For the text-containing cell, return its midpoint in [X, Y] coordinate format. 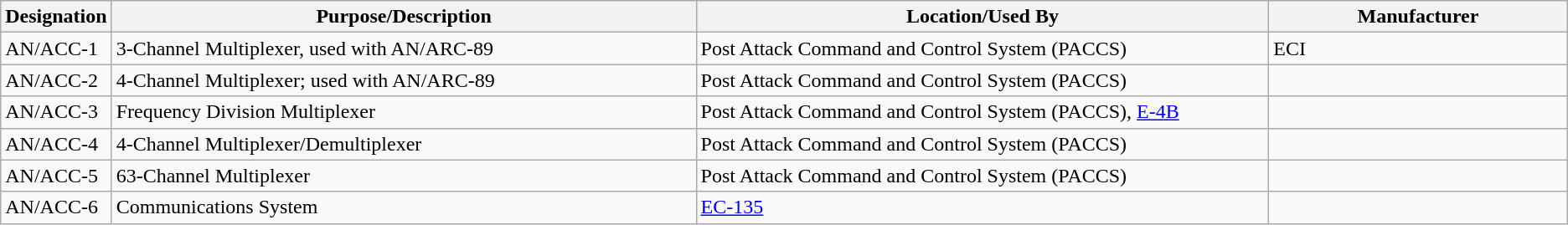
Manufacturer [1419, 17]
63-Channel Multiplexer [404, 176]
Frequency Division Multiplexer [404, 112]
AN/ACC-2 [56, 80]
Communications System [404, 207]
Purpose/Description [404, 17]
AN/ACC-4 [56, 144]
4-Channel Multiplexer; used with AN/ARC-89 [404, 80]
Designation [56, 17]
Location/Used By [983, 17]
AN/ACC-6 [56, 207]
ECI [1419, 49]
3-Channel Multiplexer, used with AN/ARC-89 [404, 49]
AN/ACC-3 [56, 112]
Post Attack Command and Control System (PACCS), E-4B [983, 112]
4-Channel Multiplexer/Demultiplexer [404, 144]
EC-135 [983, 207]
AN/ACC-5 [56, 176]
AN/ACC-1 [56, 49]
